Return (x, y) of the center of cell containing provided text 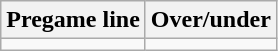
Over/under (210, 20)
Pregame line (74, 20)
